Output the (x, y) coordinate of the center of the cell containing the given text.  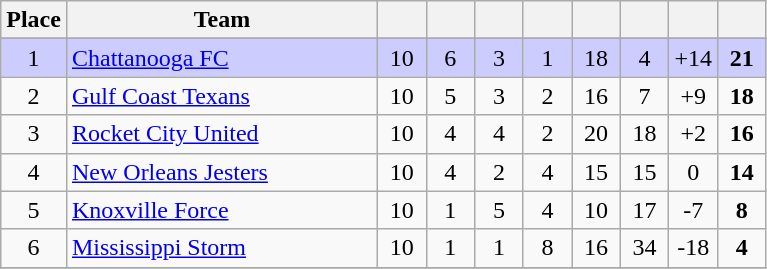
Knoxville Force (222, 210)
14 (742, 172)
Chattanooga FC (222, 58)
21 (742, 58)
34 (644, 248)
20 (596, 134)
17 (644, 210)
Team (222, 20)
-7 (694, 210)
Rocket City United (222, 134)
Gulf Coast Texans (222, 96)
New Orleans Jesters (222, 172)
+9 (694, 96)
+14 (694, 58)
Place (34, 20)
-18 (694, 248)
+2 (694, 134)
7 (644, 96)
Mississippi Storm (222, 248)
0 (694, 172)
